Return (X, Y) of the center of cell containing provided text 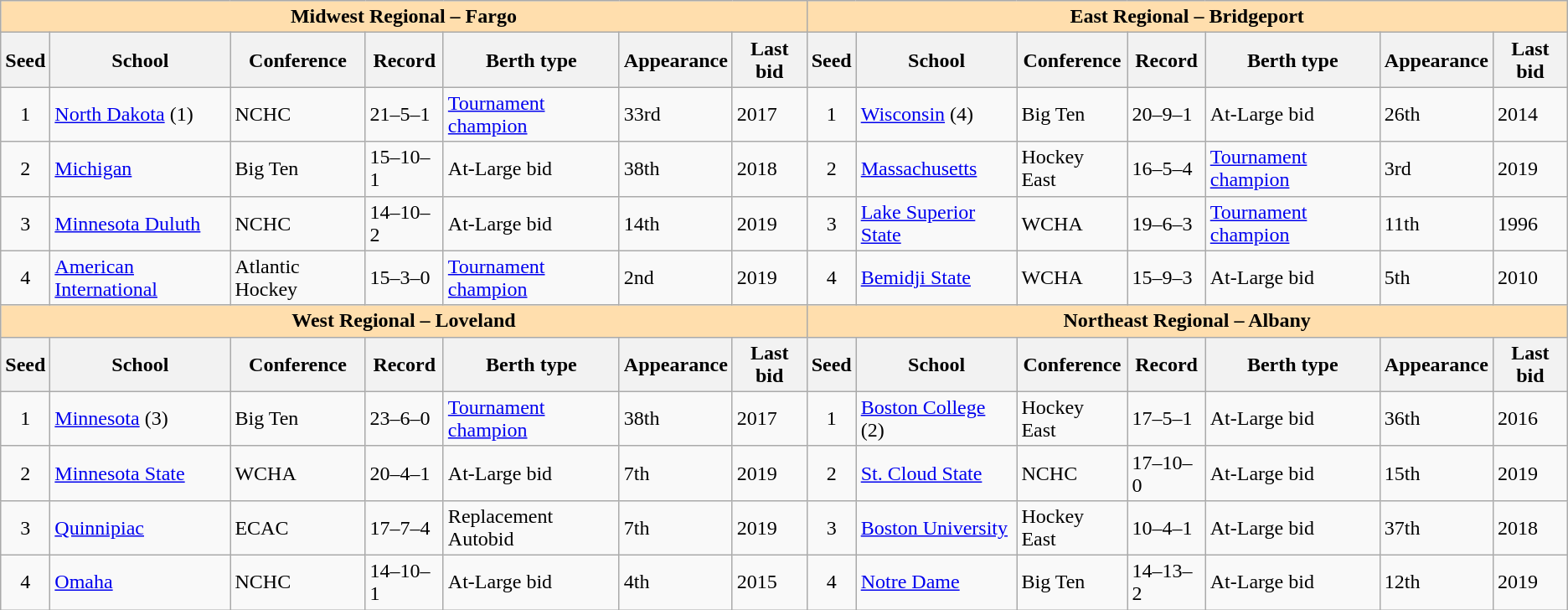
36th (1436, 419)
33rd (675, 114)
16–5–4 (1166, 169)
5th (1436, 278)
Minnesota State (141, 473)
21–5–1 (404, 114)
2010 (1529, 278)
Bemidji State (936, 278)
Minnesota Duluth (141, 223)
North Dakota (1) (141, 114)
Omaha (141, 582)
20–4–1 (404, 473)
Northeast Regional – Albany (1187, 321)
Notre Dame (936, 582)
2014 (1529, 114)
Midwest Regional – Fargo (404, 17)
Quinnipiac (141, 528)
Boston College (2) (936, 419)
2nd (675, 278)
15–3–0 (404, 278)
17–5–1 (1166, 419)
14–10–2 (404, 223)
2016 (1529, 419)
12th (1436, 582)
20–9–1 (1166, 114)
15–9–3 (1166, 278)
Michigan (141, 169)
Atlantic Hockey (298, 278)
17–10–0 (1166, 473)
26th (1436, 114)
ECAC (298, 528)
17–7–4 (404, 528)
East Regional – Bridgeport (1187, 17)
15th (1436, 473)
14–13–2 (1166, 582)
14–10–1 (404, 582)
4th (675, 582)
11th (1436, 223)
2015 (769, 582)
Massachusetts (936, 169)
West Regional – Loveland (404, 321)
19–6–3 (1166, 223)
American International (141, 278)
14th (675, 223)
23–6–0 (404, 419)
37th (1436, 528)
Boston University (936, 528)
Wisconsin (4) (936, 114)
10–4–1 (1166, 528)
15–10–1 (404, 169)
St. Cloud State (936, 473)
3rd (1436, 169)
1996 (1529, 223)
Replacement Autobid (531, 528)
Lake Superior State (936, 223)
Minnesota (3) (141, 419)
